Return the [X, Y] coordinate for the center point of the cell that contains the specified text.  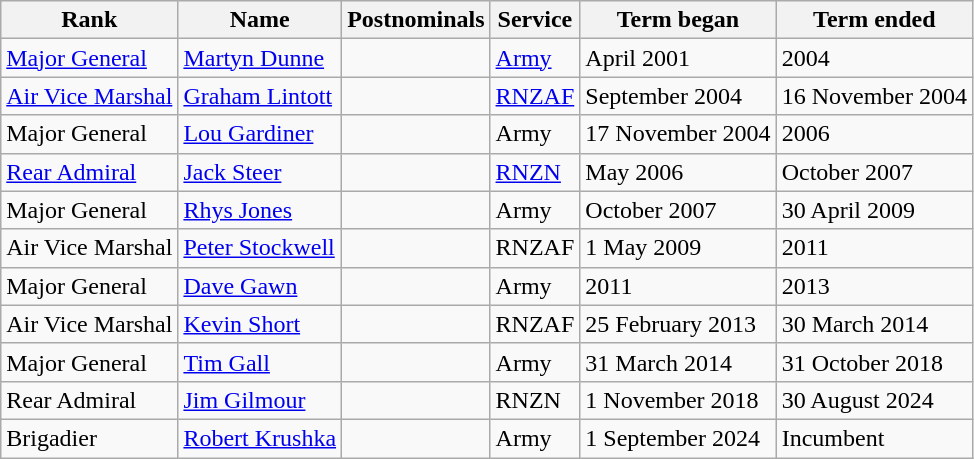
Rhys Jones [260, 210]
Robert Krushka [260, 438]
31 October 2018 [874, 362]
17 November 2004 [678, 134]
16 November 2004 [874, 96]
April 2001 [678, 58]
1 September 2024 [678, 438]
2004 [874, 58]
Name [260, 20]
25 February 2013 [678, 324]
30 March 2014 [874, 324]
Brigadier [90, 438]
Graham Lintott [260, 96]
31 March 2014 [678, 362]
30 August 2024 [874, 400]
Kevin Short [260, 324]
Martyn Dunne [260, 58]
Term began [678, 20]
Jack Steer [260, 172]
Peter Stockwell [260, 248]
Postnominals [416, 20]
September 2004 [678, 96]
Service [535, 20]
May 2006 [678, 172]
Dave Gawn [260, 286]
1 May 2009 [678, 248]
Jim Gilmour [260, 400]
Term ended [874, 20]
30 April 2009 [874, 210]
Tim Gall [260, 362]
Rank [90, 20]
1 November 2018 [678, 400]
2013 [874, 286]
Incumbent [874, 438]
2006 [874, 134]
Lou Gardiner [260, 134]
